Pinpoint the cell where the given text exists, returning its (X, Y) midpoint coordinate. 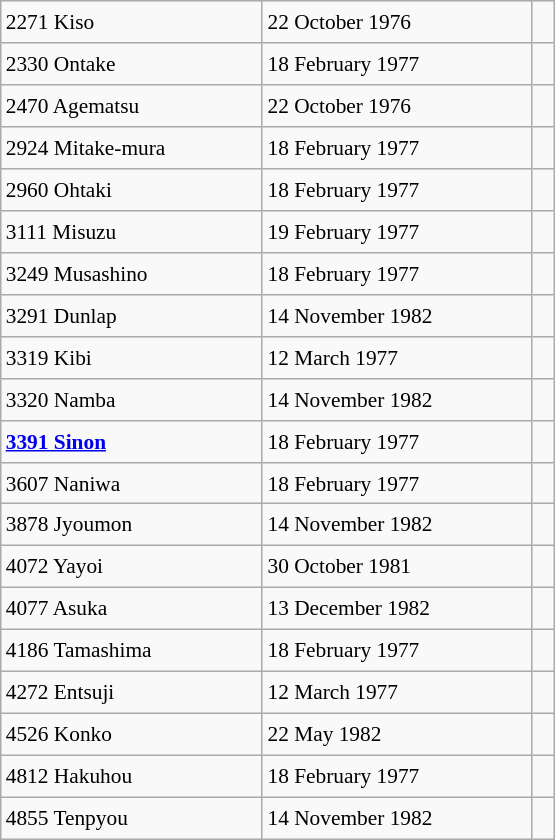
4812 Hakuhou (132, 776)
4526 Konko (132, 735)
3111 Misuzu (132, 232)
2271 Kiso (132, 22)
13 December 1982 (397, 609)
3607 Naniwa (132, 483)
4072 Yayoi (132, 567)
3249 Musashino (132, 274)
2470 Agematsu (132, 106)
2960 Ohtaki (132, 190)
4186 Tamashima (132, 651)
4077 Asuka (132, 609)
30 October 1981 (397, 567)
2330 Ontake (132, 64)
4272 Entsuji (132, 693)
3878 Jyoumon (132, 525)
3291 Dunlap (132, 315)
3391 Sinon (132, 441)
2924 Mitake-mura (132, 148)
19 February 1977 (397, 232)
3319 Kibi (132, 357)
3320 Namba (132, 399)
22 May 1982 (397, 735)
4855 Tenpyou (132, 818)
